Return (x, y) of the center of cell containing provided text 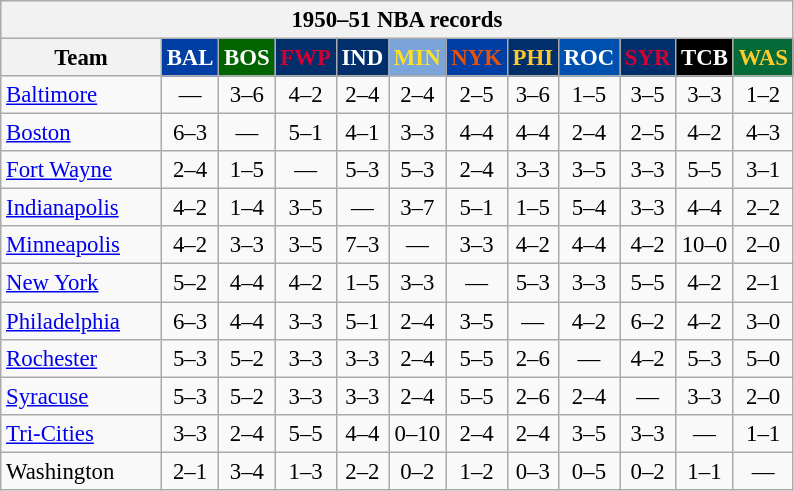
4–3 (763, 133)
TCB (704, 58)
New York (82, 283)
Minneapolis (82, 245)
10–0 (704, 245)
PHI (532, 58)
WAS (763, 58)
Syracuse (82, 396)
1950–51 NBA records (397, 20)
6–2 (648, 321)
1–4 (247, 208)
4–1 (362, 133)
3–7 (418, 208)
IND (362, 58)
FWP (306, 58)
1–3 (306, 471)
Philadelphia (82, 321)
0–5 (588, 471)
Fort Wayne (82, 170)
Boston (82, 133)
ROC (588, 58)
3–4 (247, 471)
Tri-Cities (82, 433)
0–3 (532, 471)
BAL (190, 58)
0–10 (418, 433)
Team (82, 58)
SYR (648, 58)
5–0 (763, 358)
BOS (247, 58)
Washington (82, 471)
Baltimore (82, 95)
MIN (418, 58)
3–0 (763, 321)
7–3 (362, 245)
5–4 (588, 208)
NYK (476, 58)
3–1 (763, 170)
Rochester (82, 358)
Indianapolis (82, 208)
